Capture the cell that displays the provided text and extract its [x, y] central coordinate. 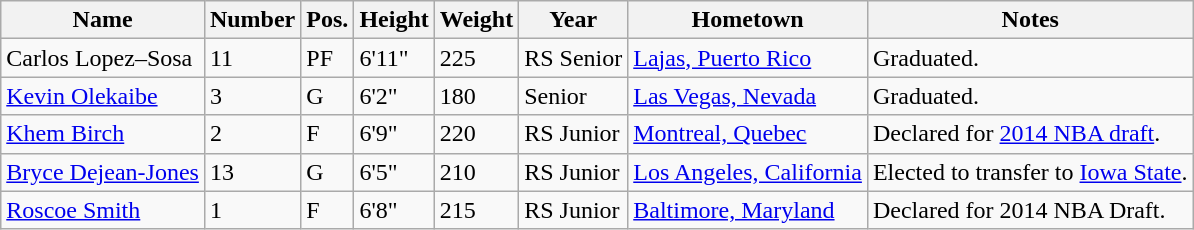
215 [476, 210]
Pos. [328, 20]
Senior [574, 96]
3 [252, 96]
Montreal, Quebec [748, 134]
Las Vegas, Nevada [748, 96]
Los Angeles, California [748, 172]
Weight [476, 20]
Name [103, 20]
Year [574, 20]
Notes [1030, 20]
6'11" [394, 58]
Height [394, 20]
11 [252, 58]
1 [252, 210]
Kevin Olekaibe [103, 96]
225 [476, 58]
Declared for 2014 NBA draft. [1030, 134]
220 [476, 134]
Khem Birch [103, 134]
180 [476, 96]
6'2" [394, 96]
6'9" [394, 134]
Roscoe Smith [103, 210]
Number [252, 20]
RS Senior [574, 58]
PF [328, 58]
210 [476, 172]
2 [252, 134]
6'8" [394, 210]
Elected to transfer to Iowa State. [1030, 172]
Hometown [748, 20]
6'5" [394, 172]
Bryce Dejean-Jones [103, 172]
13 [252, 172]
Carlos Lopez–Sosa [103, 58]
Lajas, Puerto Rico [748, 58]
Declared for 2014 NBA Draft. [1030, 210]
Baltimore, Maryland [748, 210]
